For the text-containing cell, return its midpoint in (X, Y) coordinate format. 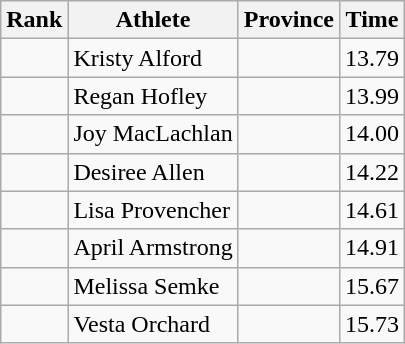
14.22 (372, 172)
14.91 (372, 248)
Desiree Allen (153, 172)
Time (372, 20)
13.79 (372, 58)
Athlete (153, 20)
Province (288, 20)
Melissa Semke (153, 286)
15.67 (372, 286)
Rank (34, 20)
15.73 (372, 324)
13.99 (372, 96)
Kristy Alford (153, 58)
April Armstrong (153, 248)
Joy MacLachlan (153, 134)
14.61 (372, 210)
Vesta Orchard (153, 324)
14.00 (372, 134)
Lisa Provencher (153, 210)
Regan Hofley (153, 96)
